Return (X, Y) of the center of cell containing provided text 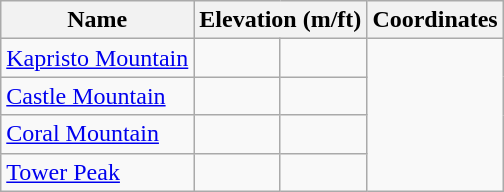
Kapristo Mountain (98, 58)
Elevation (m/ft) (280, 20)
Name (98, 20)
Tower Peak (98, 172)
Coordinates (435, 20)
Coral Mountain (98, 134)
Castle Mountain (98, 96)
